Return the [X, Y] coordinate for the center point of the cell that contains the specified text.  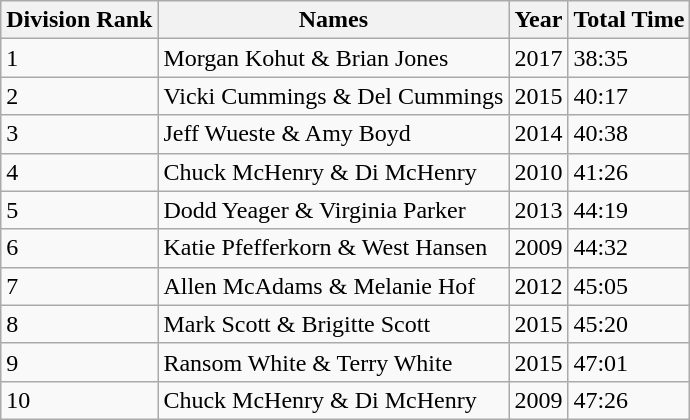
Morgan Kohut & Brian Jones [334, 58]
7 [80, 286]
1 [80, 58]
Names [334, 20]
Year [538, 20]
45:20 [629, 324]
Dodd Yeager & Virginia Parker [334, 210]
45:05 [629, 286]
Total Time [629, 20]
Division Rank [80, 20]
38:35 [629, 58]
Jeff Wueste & Amy Boyd [334, 134]
44:32 [629, 248]
2014 [538, 134]
40:17 [629, 96]
47:26 [629, 400]
9 [80, 362]
41:26 [629, 172]
40:38 [629, 134]
Katie Pfefferkorn & West Hansen [334, 248]
3 [80, 134]
4 [80, 172]
6 [80, 248]
Vicki Cummings & Del Cummings [334, 96]
Allen McAdams & Melanie Hof [334, 286]
Mark Scott & Brigitte Scott [334, 324]
8 [80, 324]
10 [80, 400]
2010 [538, 172]
2017 [538, 58]
47:01 [629, 362]
44:19 [629, 210]
2012 [538, 286]
2 [80, 96]
5 [80, 210]
2013 [538, 210]
Ransom White & Terry White [334, 362]
